Determine the [X, Y] coordinate at the center of the cell enclosing the given text.  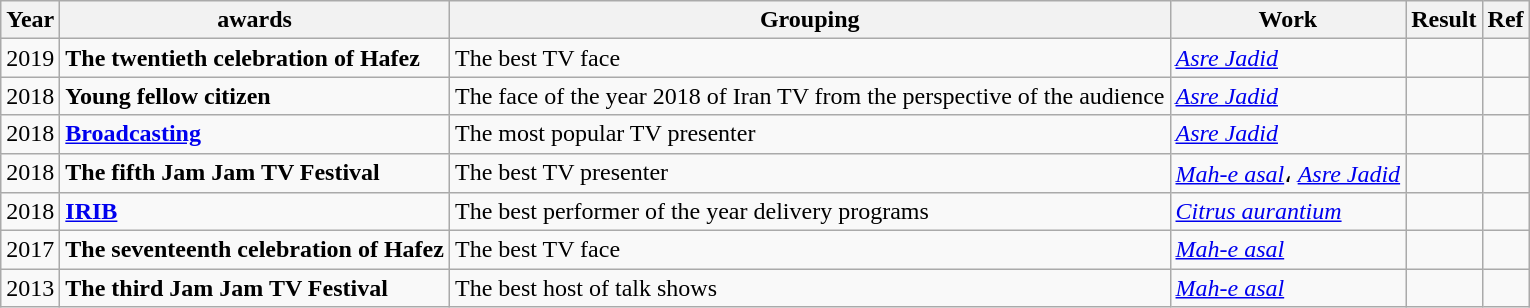
The best performer of the year delivery programs [810, 212]
Year [30, 20]
The face of the year 2018 of Iran TV from the perspective of the audience [810, 96]
The twentieth celebration of Hafez [255, 58]
awards [255, 20]
2013 [30, 288]
2019 [30, 58]
Citrus aurantium [1288, 212]
The best TV presenter [810, 173]
The most popular TV presenter [810, 134]
Grouping [810, 20]
IRIB [255, 212]
Result [1444, 20]
The best host of talk shows [810, 288]
Young fellow citizen [255, 96]
The third Jam Jam TV Festival [255, 288]
Broadcasting [255, 134]
The seventeenth celebration of Hafez [255, 250]
Work [1288, 20]
Mah-e asal، Asre Jadid [1288, 173]
Ref [1506, 20]
2017 [30, 250]
The fifth Jam Jam TV Festival [255, 173]
